Search for the cell housing the specified text and yield its (x, y) center coordinate. 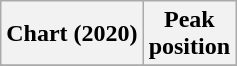
Chart (2020) (72, 34)
Peakposition (189, 34)
